Find where the given text appears and provide that cell's center as [x, y] coordinate. 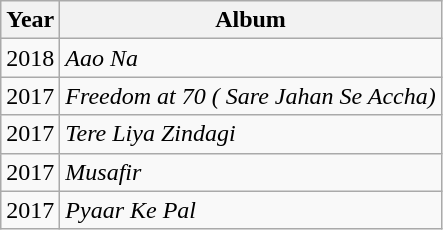
Year [30, 20]
Album [250, 20]
Tere Liya Zindagi [250, 134]
Pyaar Ke Pal [250, 210]
Freedom at 70 ( Sare Jahan Se Accha) [250, 96]
Musafir [250, 172]
Aao Na [250, 58]
2018 [30, 58]
